From the cell containing the given text, extract its center point as [X, Y] coordinate. 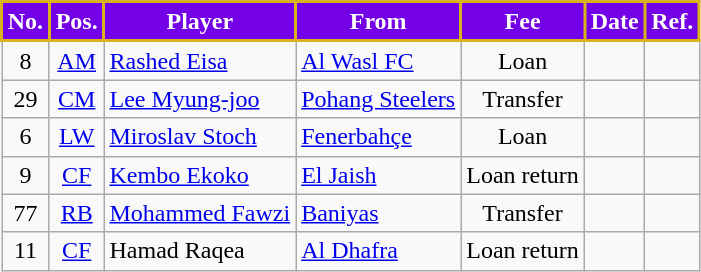
Lee Myung-joo [200, 99]
9 [26, 175]
Miroslav Stoch [200, 137]
Fenerbahçe [378, 137]
Hamad Raqea [200, 251]
RB [76, 213]
11 [26, 251]
El Jaish [378, 175]
Date [614, 22]
No. [26, 22]
Mohammed Fawzi [200, 213]
Pohang Steelers [378, 99]
6 [26, 137]
77 [26, 213]
Kembo Ekoko [200, 175]
LW [76, 137]
Ref. [672, 22]
8 [26, 60]
Al Wasl FC [378, 60]
Pos. [76, 22]
Al Dhafra [378, 251]
29 [26, 99]
Rashed Eisa [200, 60]
From [378, 22]
Player [200, 22]
Baniyas [378, 213]
CM [76, 99]
AM [76, 60]
Fee [523, 22]
